Capture the cell that displays the provided text and extract its (X, Y) central coordinate. 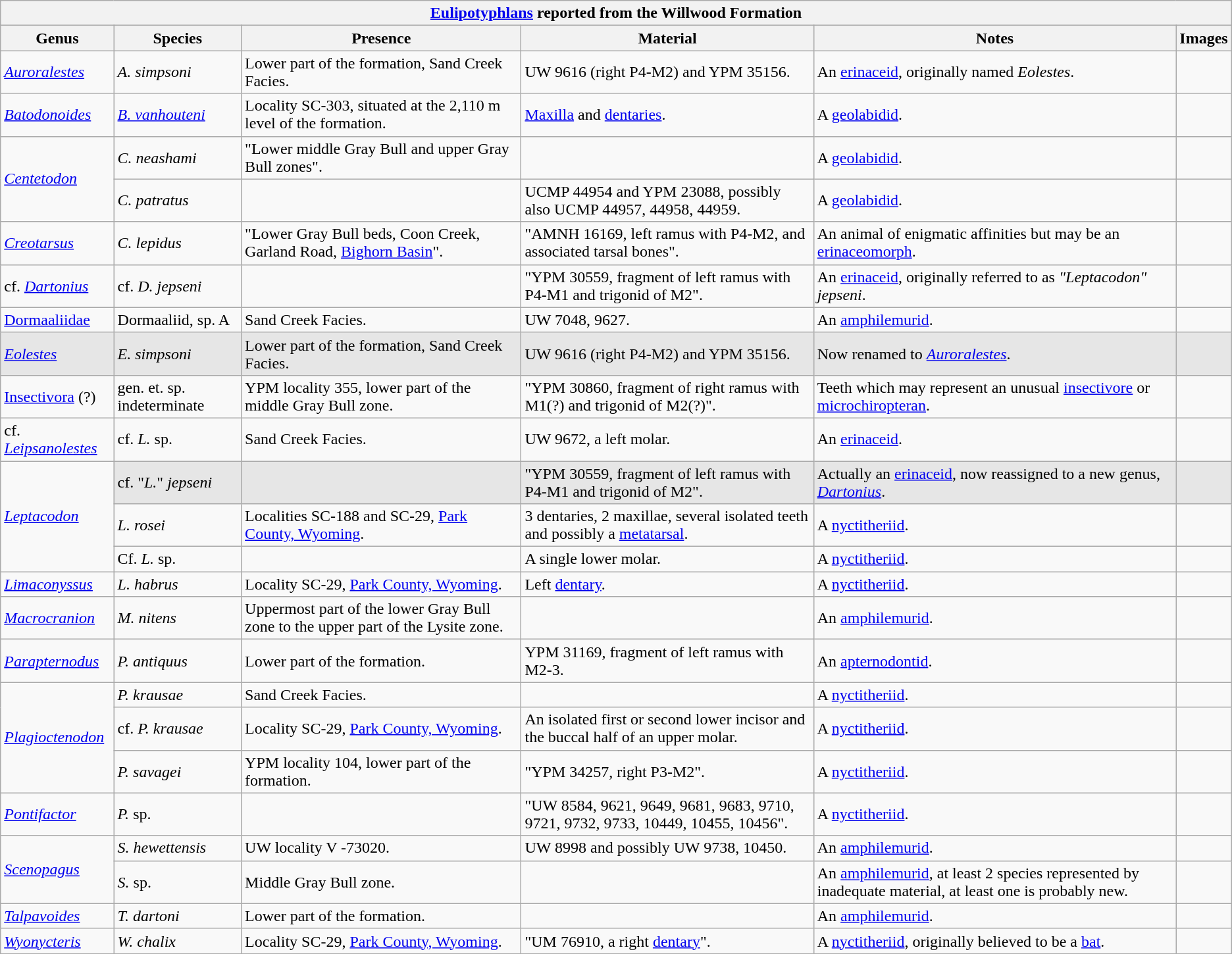
UW locality V -73020. (382, 848)
Scenopagus (57, 870)
Dormaaliid, sp. A (178, 320)
Middle Gray Bull zone. (382, 882)
L. rosei (178, 525)
Actually an erinaceid, now reassigned to a new genus, Dartonius. (995, 482)
Dormaaliidae (57, 320)
"AMNH 16169, left ramus with P4-M2, and associated tarsal bones". (667, 243)
An isolated first or second lower incisor and the buccal half of an upper molar. (667, 729)
cf. "L." jepseni (178, 482)
cf. D. jepseni (178, 286)
"UW 8584, 9621, 9649, 9681, 9683, 9710, 9721, 9732, 9733, 10449, 10455, 10456". (667, 815)
Eolestes (57, 354)
L. habrus (178, 584)
C. patratus (178, 200)
P. antiquus (178, 661)
Cf. L. sp. (178, 559)
An apternodontid. (995, 661)
Localities SC-188 and SC-29, Park County, Wyoming. (382, 525)
Wyonycteris (57, 941)
Auroralestes (57, 72)
Presence (382, 38)
S. sp. (178, 882)
Material (667, 38)
UW 7048, 9627. (667, 320)
An erinaceid, originally referred to as "Leptacodon" jepseni. (995, 286)
Limaconyssus (57, 584)
An amphilemurid, at least 2 species represented by inadequate material, at least one is probably new. (995, 882)
cf. Dartonius (57, 286)
"Lower middle Gray Bull and upper Gray Bull zones". (382, 158)
3 dentaries, 2 maxillae, several isolated teeth and possibly a metatarsal. (667, 525)
E. simpsoni (178, 354)
T. dartoni (178, 916)
B. vanhouteni (178, 114)
YPM locality 355, lower part of the middle Gray Bull zone. (382, 396)
An erinaceid. (995, 439)
An animal of enigmatic affinities but may be an erinaceomorph. (995, 243)
Species (178, 38)
Notes (995, 38)
A single lower molar. (667, 559)
Locality SC-303, situated at the 2,110 m level of the formation. (382, 114)
Pontifactor (57, 815)
Maxilla and dentaries. (667, 114)
cf. P. krausae (178, 729)
M. nitens (178, 618)
"UM 76910, a right dentary". (667, 941)
UW 9672, a left molar. (667, 439)
Images (1204, 38)
W. chalix (178, 941)
Plagioctenodon (57, 738)
P. sp. (178, 815)
Insectivora (?) (57, 396)
Teeth which may represent an unusual insectivore or microchiropteran. (995, 396)
Batodonoides (57, 114)
A. simpsoni (178, 72)
Parapternodus (57, 661)
P. savagei (178, 771)
A nyctitheriid, originally believed to be a bat. (995, 941)
P. krausae (178, 695)
Eulipotyphlans reported from the Willwood Formation (616, 13)
UW 8998 and possibly UW 9738, 10450. (667, 848)
C. lepidus (178, 243)
cf. Leipsanolestes (57, 439)
Macrocranion (57, 618)
gen. et. sp. indeterminate (178, 396)
Talpavoides (57, 916)
S. hewettensis (178, 848)
"YPM 30860, fragment of right ramus with M1(?) and trigonid of M2(?)". (667, 396)
Now renamed to Auroralestes. (995, 354)
Leptacodon (57, 516)
Genus (57, 38)
cf. L. sp. (178, 439)
Uppermost part of the lower Gray Bull zone to the upper part of the Lysite zone. (382, 618)
"Lower Gray Bull beds, Coon Creek, Garland Road, Bighorn Basin". (382, 243)
An erinaceid, originally named Eolestes. (995, 72)
UCMP 44954 and YPM 23088, possibly also UCMP 44957, 44958, 44959. (667, 200)
C. neashami (178, 158)
Left dentary. (667, 584)
Creotarsus (57, 243)
Centetodon (57, 179)
"YPM 34257, right P3-M2". (667, 771)
YPM locality 104, lower part of the formation. (382, 771)
YPM 31169, fragment of left ramus with M2-3. (667, 661)
